From the cell containing the given text, extract its center point as (x, y) coordinate. 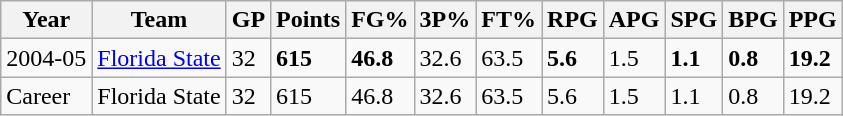
Career (46, 96)
PPG (812, 20)
FT% (509, 20)
RPG (573, 20)
Team (159, 20)
APG (634, 20)
Year (46, 20)
2004-05 (46, 58)
BPG (753, 20)
GP (248, 20)
FG% (380, 20)
Points (308, 20)
SPG (694, 20)
3P% (445, 20)
